Return the [X, Y] coordinate for the center point of the cell that contains the specified text.  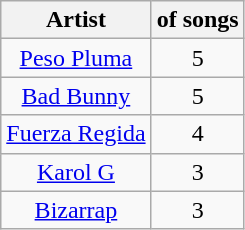
4 [198, 134]
Karol G [76, 172]
Bizarrap [76, 210]
Peso Pluma [76, 58]
Bad Bunny [76, 96]
of songs [198, 20]
Artist [76, 20]
Fuerza Regida [76, 134]
